Provide the (X, Y) coordinate of the cell's center where the given text is located.  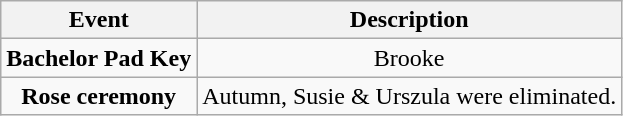
Bachelor Pad Key (99, 58)
Event (99, 20)
Description (410, 20)
Brooke (410, 58)
Autumn, Susie & Urszula were eliminated. (410, 96)
Rose ceremony (99, 96)
